For the text-containing cell, return its midpoint in [X, Y] coordinate format. 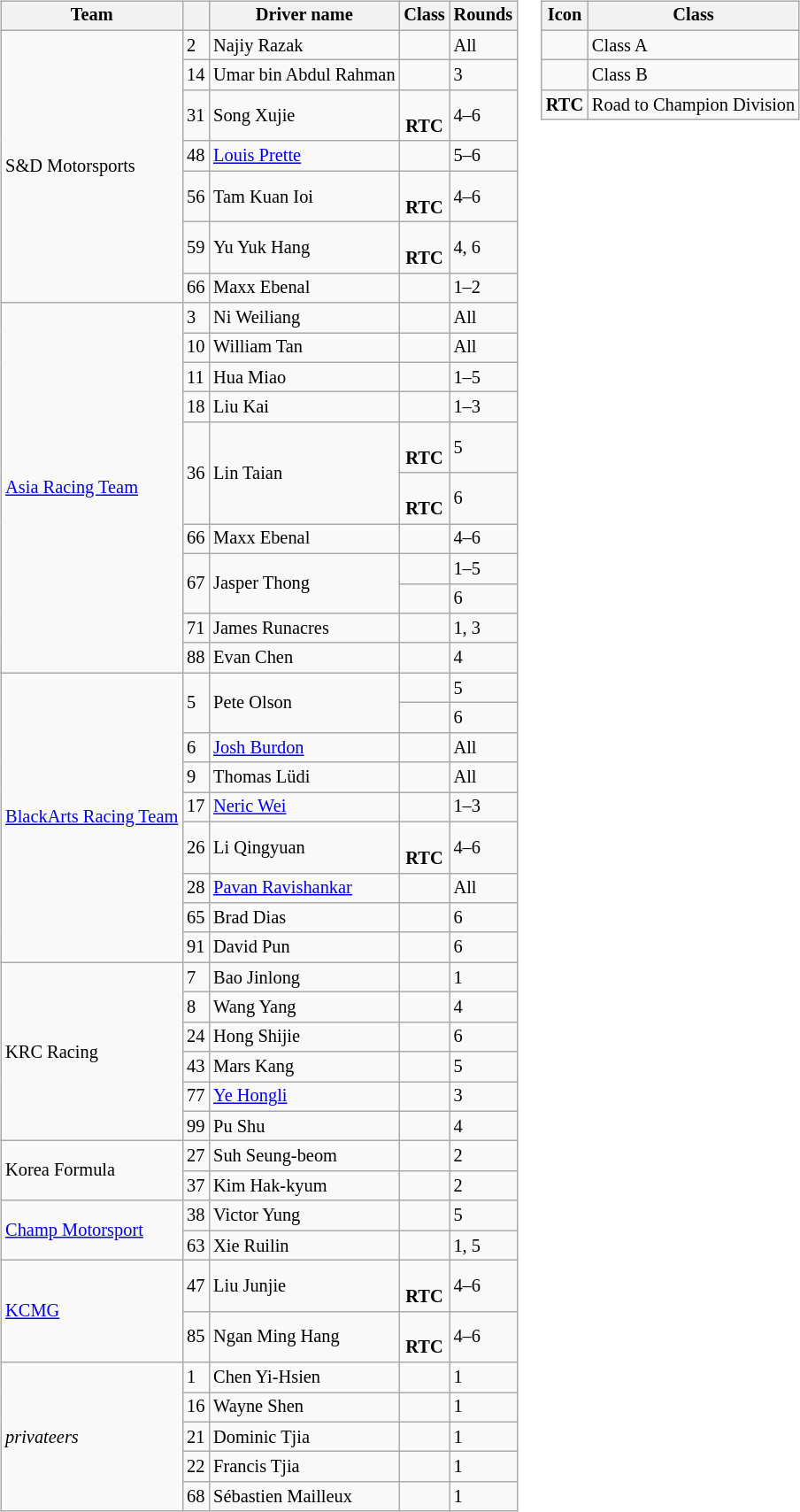
71 [196, 629]
17 [196, 807]
1, 5 [483, 1246]
Liu Junjie [304, 1286]
Jasper Thong [304, 582]
21 [196, 1437]
Brad Dias [304, 918]
91 [196, 947]
Ye Hongli [304, 1097]
38 [196, 1215]
Class B [694, 75]
Wayne Shen [304, 1408]
14 [196, 75]
28 [196, 888]
48 [196, 156]
Tam Kuan Ioi [304, 197]
Kim Hak-kyum [304, 1186]
Umar bin Abdul Rahman [304, 75]
Rounds [483, 16]
10 [196, 348]
S&D Motorsports [92, 166]
85 [196, 1337]
Korea Formula [92, 1170]
Dominic Tjia [304, 1437]
7 [196, 977]
11 [196, 377]
Hong Shijie [304, 1037]
Xie Ruilin [304, 1246]
9 [196, 777]
David Pun [304, 947]
Francis Tjia [304, 1467]
4, 6 [483, 248]
43 [196, 1067]
Lin Taian [304, 473]
privateers [92, 1437]
Pu Shu [304, 1126]
Hua Miao [304, 377]
Mars Kang [304, 1067]
Road to Champion Division [694, 105]
James Runacres [304, 629]
Sébastien Mailleux [304, 1497]
1, 3 [483, 629]
26 [196, 847]
88 [196, 658]
Najiy Razak [304, 45]
Class A [694, 45]
Asia Racing Team [92, 488]
22 [196, 1467]
24 [196, 1037]
Ni Weiliang [304, 318]
5–6 [483, 156]
Neric Wei [304, 807]
BlackArts Racing Team [92, 818]
Song Xujie [304, 116]
18 [196, 407]
37 [196, 1186]
Bao Jinlong [304, 977]
Josh Burdon [304, 747]
Thomas Lüdi [304, 777]
27 [196, 1156]
KCMG [92, 1312]
Icon [565, 16]
Li Qingyuan [304, 847]
36 [196, 473]
Driver name [304, 16]
William Tan [304, 348]
16 [196, 1408]
Louis Prette [304, 156]
KRC Racing [92, 1052]
Team [92, 16]
31 [196, 116]
Pete Olson [304, 703]
Wang Yang [304, 1007]
Suh Seung-beom [304, 1156]
Champ Motorsport [92, 1230]
Ngan Ming Hang [304, 1337]
65 [196, 918]
67 [196, 582]
63 [196, 1246]
56 [196, 197]
47 [196, 1286]
77 [196, 1097]
Victor Yung [304, 1215]
59 [196, 248]
Yu Yuk Hang [304, 248]
99 [196, 1126]
68 [196, 1497]
Chen Yi-Hsien [304, 1377]
Pavan Ravishankar [304, 888]
Evan Chen [304, 658]
1–2 [483, 288]
Liu Kai [304, 407]
8 [196, 1007]
